Determine the [x, y] coordinate at the center of the cell enclosing the given text.  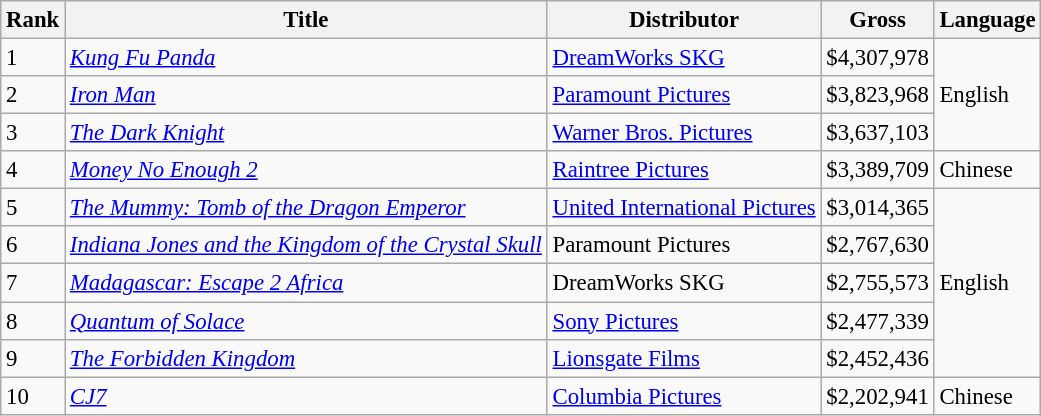
The Forbidden Kingdom [306, 358]
3 [33, 133]
Madagascar: Escape 2 Africa [306, 283]
5 [33, 208]
Money No Enough 2 [306, 170]
Iron Man [306, 95]
7 [33, 283]
Columbia Pictures [684, 396]
Raintree Pictures [684, 170]
Sony Pictures [684, 321]
$2,202,941 [878, 396]
$4,307,978 [878, 58]
The Dark Knight [306, 133]
$3,014,365 [878, 208]
Gross [878, 20]
2 [33, 95]
1 [33, 58]
Quantum of Solace [306, 321]
6 [33, 245]
$2,755,573 [878, 283]
CJ7 [306, 396]
Distributor [684, 20]
$3,823,968 [878, 95]
$3,637,103 [878, 133]
$2,477,339 [878, 321]
Warner Bros. Pictures [684, 133]
4 [33, 170]
$3,389,709 [878, 170]
Kung Fu Panda [306, 58]
United International Pictures [684, 208]
Lionsgate Films [684, 358]
Rank [33, 20]
10 [33, 396]
8 [33, 321]
Language [988, 20]
Title [306, 20]
9 [33, 358]
$2,452,436 [878, 358]
$2,767,630 [878, 245]
Indiana Jones and the Kingdom of the Crystal Skull [306, 245]
The Mummy: Tomb of the Dragon Emperor [306, 208]
